Capture the cell that displays the provided text and extract its [x, y] central coordinate. 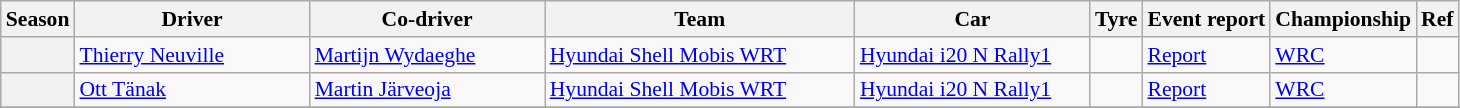
Championship [1343, 19]
Martin Järveoja [428, 90]
Team [700, 19]
Martijn Wydaeghe [428, 55]
Event report [1206, 19]
Ref [1437, 19]
Co-driver [428, 19]
Season [38, 19]
Thierry Neuville [192, 55]
Driver [192, 19]
Ott Tänak [192, 90]
Car [972, 19]
Tyre [1116, 19]
